Provide the [x, y] coordinate of the cell's center where the given text is located.  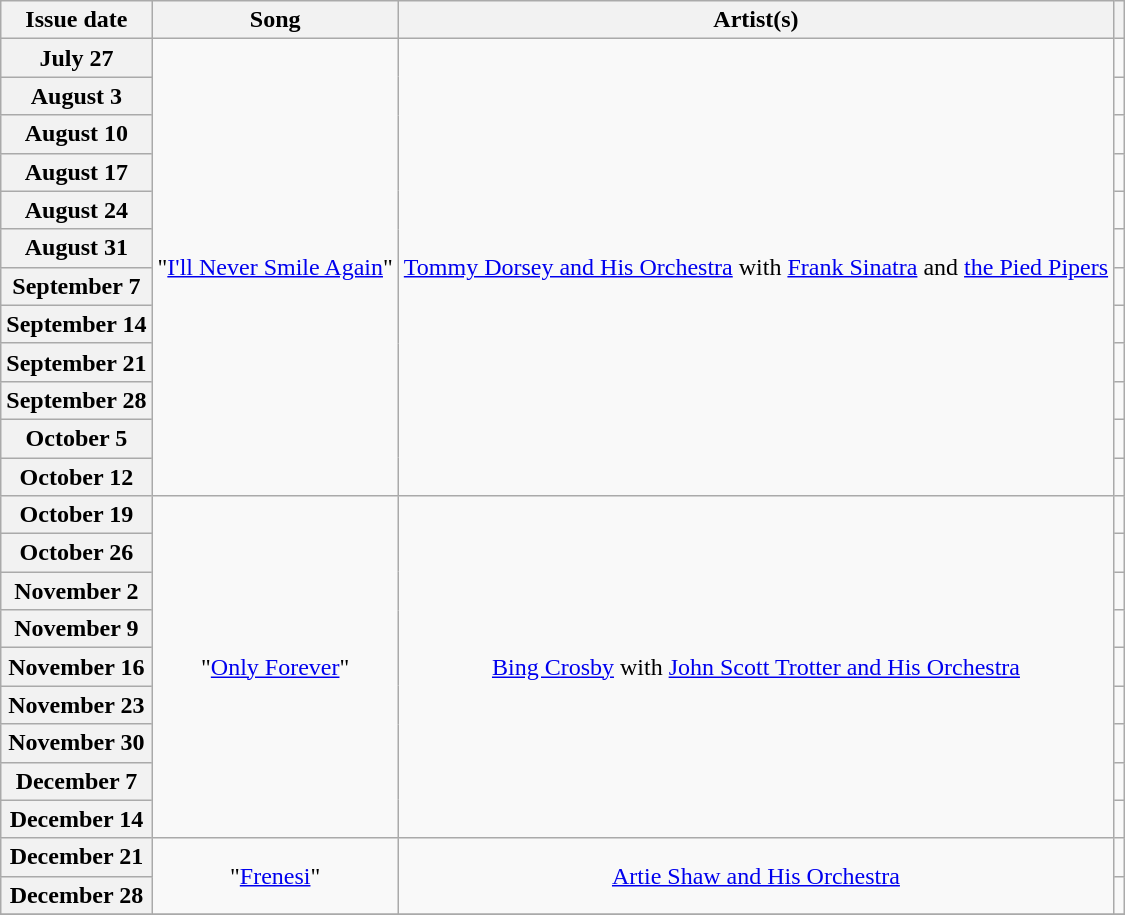
August 3 [76, 96]
November 2 [76, 591]
October 12 [76, 477]
November 16 [76, 667]
October 19 [76, 515]
October 5 [76, 438]
September 21 [76, 362]
September 28 [76, 400]
September 14 [76, 324]
August 10 [76, 134]
November 30 [76, 743]
Bing Crosby with John Scott Trotter and His Orchestra [756, 668]
Song [275, 20]
"Only Forever" [275, 668]
Tommy Dorsey and His Orchestra with Frank Sinatra and the Pied Pipers [756, 268]
November 9 [76, 629]
August 17 [76, 172]
August 24 [76, 210]
November 23 [76, 705]
Artist(s) [756, 20]
September 7 [76, 286]
"Frenesi" [275, 876]
"I'll Never Smile Again" [275, 268]
December 14 [76, 819]
October 26 [76, 553]
August 31 [76, 248]
December 28 [76, 895]
Artie Shaw and His Orchestra [756, 876]
December 21 [76, 857]
July 27 [76, 58]
December 7 [76, 781]
Issue date [76, 20]
